Pinpoint the cell where the given text exists, returning its (x, y) midpoint coordinate. 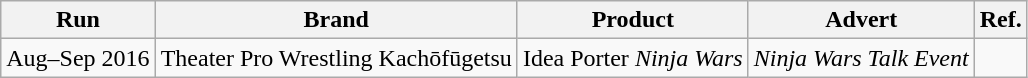
Idea Porter Ninja Wars (632, 58)
Aug–Sep 2016 (78, 58)
Product (632, 20)
Run (78, 20)
Brand (336, 20)
Ninja Wars Talk Event (861, 58)
Ref. (1000, 20)
Advert (861, 20)
Theater Pro Wrestling Kachōfūgetsu (336, 58)
